Find where the given text appears and provide that cell's center as [x, y] coordinate. 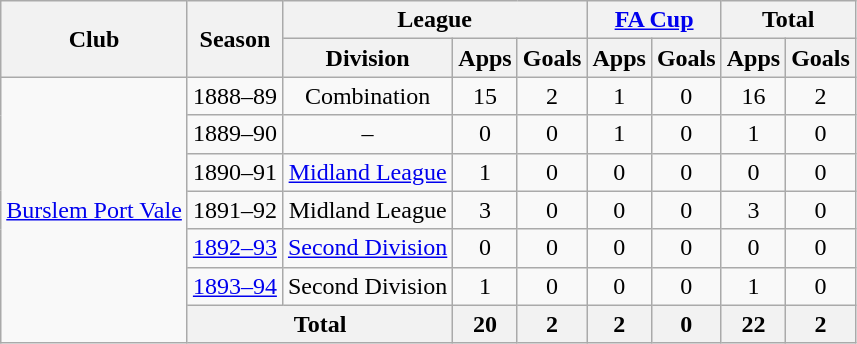
Club [94, 39]
Combination [367, 96]
FA Cup [654, 20]
League [434, 20]
15 [485, 96]
1888–89 [234, 96]
1892–93 [234, 248]
Burslem Port Vale [94, 210]
Season [234, 39]
1890–91 [234, 172]
1889–90 [234, 134]
1893–94 [234, 286]
Division [367, 58]
1891–92 [234, 210]
20 [485, 324]
22 [753, 324]
– [367, 134]
16 [753, 96]
